Capture the cell that displays the provided text and extract its (X, Y) central coordinate. 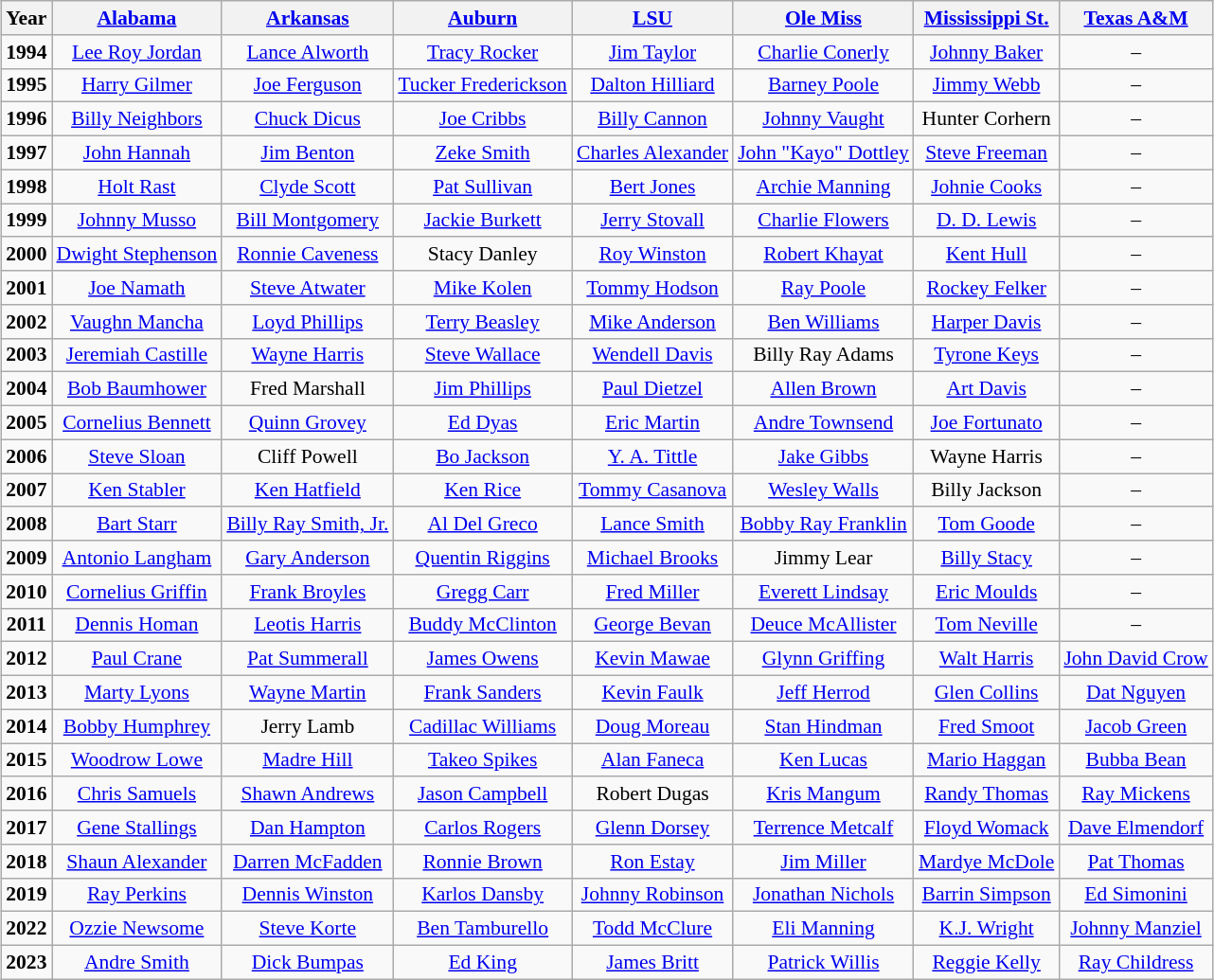
2019 (27, 895)
2014 (27, 726)
Billy Cannon (652, 119)
D. D. Lewis (987, 221)
Ken Rice (483, 490)
Holt Rast (136, 187)
Kevin Faulk (652, 693)
Dick Bumpas (307, 963)
Joe Cribbs (483, 119)
Billy Ray Smith, Jr. (307, 525)
Dennis Homan (136, 625)
Barney Poole (824, 85)
Mario Haggan (987, 760)
1997 (27, 153)
Billy Stacy (987, 558)
Jacob Green (1135, 726)
Ken Lucas (824, 760)
Mardye McDole (987, 862)
Frank Sanders (483, 693)
Zeke Smith (483, 153)
2007 (27, 490)
Cornelius Bennett (136, 423)
Johnny Robinson (652, 895)
Glenn Dorsey (652, 828)
Texas A&M (1135, 18)
Kris Mangum (824, 794)
Everett Lindsay (824, 592)
Ole Miss (824, 18)
Steve Korte (307, 929)
Eli Manning (824, 929)
2008 (27, 525)
Robert Dugas (652, 794)
Charles Alexander (652, 153)
Ed Simonini (1135, 895)
Johnny Musso (136, 221)
1994 (27, 52)
Steve Wallace (483, 355)
Auburn (483, 18)
Dwight Stephenson (136, 255)
Year (27, 18)
Gregg Carr (483, 592)
Billy Neighbors (136, 119)
Dan Hampton (307, 828)
2004 (27, 389)
Jim Phillips (483, 389)
LSU (652, 18)
Art Davis (987, 389)
Cadillac Williams (483, 726)
Kent Hull (987, 255)
Shaun Alexander (136, 862)
2012 (27, 659)
Charlie Conerly (824, 52)
Stan Hindman (824, 726)
Bert Jones (652, 187)
Johnny Baker (987, 52)
2006 (27, 456)
Madre Hill (307, 760)
Tyrone Keys (987, 355)
Charlie Flowers (824, 221)
Loyd Phillips (307, 322)
Mississippi St. (987, 18)
Bill Montgomery (307, 221)
Y. A. Tittle (652, 456)
Deuce McAllister (824, 625)
Andre Townsend (824, 423)
Mike Anderson (652, 322)
Leotis Harris (307, 625)
Pat Sullivan (483, 187)
James Britt (652, 963)
Jimmy Webb (987, 85)
Rockey Felker (987, 288)
Ray Poole (824, 288)
Alan Faneca (652, 760)
Hunter Corhern (987, 119)
Reggie Kelly (987, 963)
James Owens (483, 659)
Jeff Herrod (824, 693)
Stacy Danley (483, 255)
Bo Jackson (483, 456)
Glen Collins (987, 693)
Tommy Casanova (652, 490)
Joe Ferguson (307, 85)
Ken Hatfield (307, 490)
Ed King (483, 963)
Lee Roy Jordan (136, 52)
Ronnie Brown (483, 862)
2000 (27, 255)
Glynn Griffing (824, 659)
Ed Dyas (483, 423)
2016 (27, 794)
Fred Marshall (307, 389)
Shawn Andrews (307, 794)
Gary Anderson (307, 558)
Wayne Martin (307, 693)
2018 (27, 862)
Johnie Cooks (987, 187)
Quinn Grovey (307, 423)
Eric Martin (652, 423)
2023 (27, 963)
2013 (27, 693)
Bob Baumhower (136, 389)
Ronnie Caveness (307, 255)
Ozzie Newsome (136, 929)
Frank Broyles (307, 592)
Dalton Hilliard (652, 85)
2001 (27, 288)
Todd McClure (652, 929)
John Hannah (136, 153)
Al Del Greco (483, 525)
Barrin Simpson (987, 895)
Paul Dietzel (652, 389)
1999 (27, 221)
Roy Winston (652, 255)
1998 (27, 187)
Carlos Rogers (483, 828)
Paul Crane (136, 659)
Ben Tamburello (483, 929)
Billy Jackson (987, 490)
Joe Namath (136, 288)
Tucker Frederickson (483, 85)
Marty Lyons (136, 693)
Floyd Womack (987, 828)
John David Crow (1135, 659)
Pat Thomas (1135, 862)
Johnny Vaught (824, 119)
Michael Brooks (652, 558)
Dennis Winston (307, 895)
Jonathan Nichols (824, 895)
Mike Kolen (483, 288)
Terry Beasley (483, 322)
Jeremiah Castille (136, 355)
Harper Davis (987, 322)
Fred Smoot (987, 726)
Buddy McClinton (483, 625)
Jerry Lamb (307, 726)
Steve Freeman (987, 153)
Darren McFadden (307, 862)
Cliff Powell (307, 456)
2015 (27, 760)
Eric Moulds (987, 592)
Karlos Dansby (483, 895)
Jackie Burkett (483, 221)
Pat Summerall (307, 659)
Allen Brown (824, 389)
Tom Goode (987, 525)
Ray Childress (1135, 963)
John "Kayo" Dottley (824, 153)
Ray Mickens (1135, 794)
Walt Harris (987, 659)
Jimmy Lear (824, 558)
Vaughn Mancha (136, 322)
Tom Neville (987, 625)
2017 (27, 828)
Lance Alworth (307, 52)
Cornelius Griffin (136, 592)
Chris Samuels (136, 794)
Wesley Walls (824, 490)
Woodrow Lowe (136, 760)
Bart Starr (136, 525)
Billy Ray Adams (824, 355)
Gene Stallings (136, 828)
George Bevan (652, 625)
Doug Moreau (652, 726)
K.J. Wright (987, 929)
Bubba Bean (1135, 760)
2022 (27, 929)
Tracy Rocker (483, 52)
Robert Khayat (824, 255)
Jerry Stovall (652, 221)
Randy Thomas (987, 794)
Andre Smith (136, 963)
Archie Manning (824, 187)
Lance Smith (652, 525)
Kevin Mawae (652, 659)
Fred Miller (652, 592)
Ron Estay (652, 862)
Jake Gibbs (824, 456)
Jim Taylor (652, 52)
Patrick Willis (824, 963)
Clyde Scott (307, 187)
Steve Sloan (136, 456)
1996 (27, 119)
Alabama (136, 18)
Chuck Dicus (307, 119)
Tommy Hodson (652, 288)
2010 (27, 592)
Dat Nguyen (1135, 693)
2009 (27, 558)
Antonio Langham (136, 558)
Jason Campbell (483, 794)
1995 (27, 85)
2003 (27, 355)
Ray Perkins (136, 895)
Jim Benton (307, 153)
Bobby Humphrey (136, 726)
Arkansas (307, 18)
Quentin Riggins (483, 558)
Ben Williams (824, 322)
Takeo Spikes (483, 760)
Ken Stabler (136, 490)
Johnny Manziel (1135, 929)
2005 (27, 423)
Wendell Davis (652, 355)
Jim Miller (824, 862)
2011 (27, 625)
2002 (27, 322)
Bobby Ray Franklin (824, 525)
Joe Fortunato (987, 423)
Harry Gilmer (136, 85)
Steve Atwater (307, 288)
Terrence Metcalf (824, 828)
Dave Elmendorf (1135, 828)
